Find where the given text appears and provide that cell's center as (X, Y) coordinate. 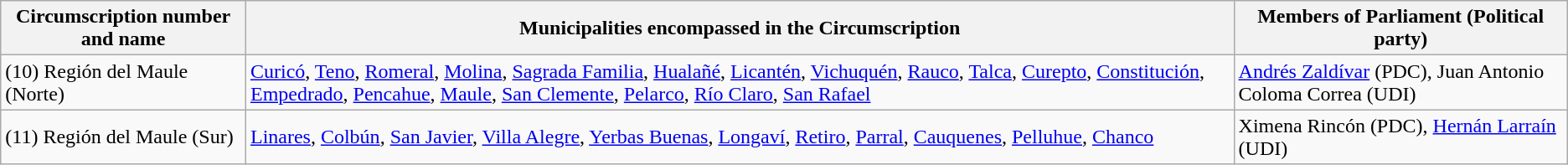
Andrés Zaldívar (PDC), Juan Antonio Coloma Correa (UDI) (1400, 82)
(11) Región del Maule (Sur) (124, 137)
Circumscription number and name (124, 28)
Municipalities encompassed in the Circumscription (740, 28)
Linares, Colbún, San Javier, Villa Alegre, Yerbas Buenas, Longaví, Retiro, Parral, Cauquenes, Pelluhue, Chanco (740, 137)
(10) Región del Maule (Norte) (124, 82)
Members of Parliament (Political party) (1400, 28)
Ximena Rincón (PDC), Hernán Larraín (UDI) (1400, 137)
